Output the (X, Y) coordinate of the center of the cell containing the given text.  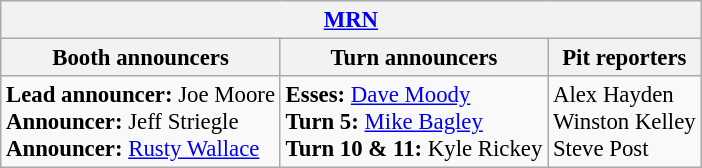
Alex HaydenWinston KelleySteve Post (624, 122)
MRN (351, 20)
Booth announcers (141, 58)
Esses: Dave Moody Turn 5: Mike BagleyTurn 10 & 11: Kyle Rickey (414, 122)
Turn announcers (414, 58)
Lead announcer: Joe MooreAnnouncer: Jeff StriegleAnnouncer: Rusty Wallace (141, 122)
Pit reporters (624, 58)
